Find where the given text appears and provide that cell's center as [x, y] coordinate. 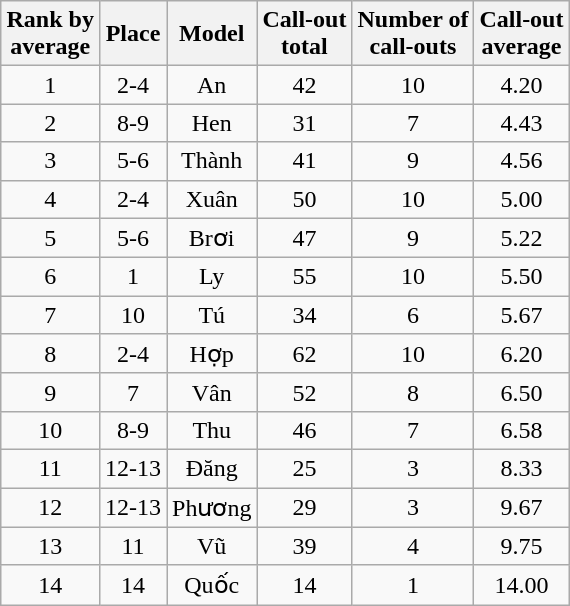
25 [304, 468]
Đăng [211, 468]
Rank byaverage [50, 34]
Vân [211, 392]
8.33 [522, 468]
Hợp [211, 354]
4.56 [522, 161]
29 [304, 508]
6.50 [522, 392]
Phương [211, 508]
14.00 [522, 585]
46 [304, 430]
Quốc [211, 585]
55 [304, 277]
42 [304, 85]
5.67 [522, 315]
Thu [211, 430]
6.20 [522, 354]
4.43 [522, 123]
62 [304, 354]
Hen [211, 123]
Brơi [211, 238]
47 [304, 238]
39 [304, 546]
9.75 [522, 546]
Vũ [211, 546]
Model [211, 34]
Call-outtotal [304, 34]
9.67 [522, 508]
2 [50, 123]
4.20 [522, 85]
13 [50, 546]
Number ofcall-outs [413, 34]
Xuân [211, 199]
31 [304, 123]
41 [304, 161]
5.22 [522, 238]
50 [304, 199]
34 [304, 315]
Ly [211, 277]
Thành [211, 161]
12 [50, 508]
An [211, 85]
5.00 [522, 199]
6.58 [522, 430]
52 [304, 392]
5.50 [522, 277]
Place [132, 34]
5 [50, 238]
Tú [211, 315]
Call-outaverage [522, 34]
